Return the [X, Y] coordinate for the center point of the cell that contains the specified text.  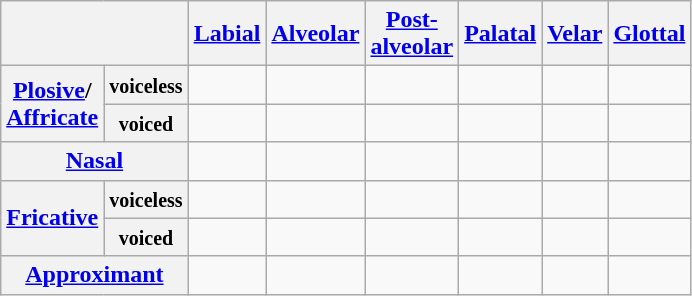
Post-alveolar [412, 34]
Fricative [52, 218]
Nasal [94, 161]
Glottal [650, 34]
Plosive/Affricate [52, 104]
Palatal [500, 34]
Alveolar [316, 34]
Labial [227, 34]
Velar [575, 34]
Approximant [94, 275]
